Detect which cell encompasses the target text, then output its [X, Y] center coordinate. 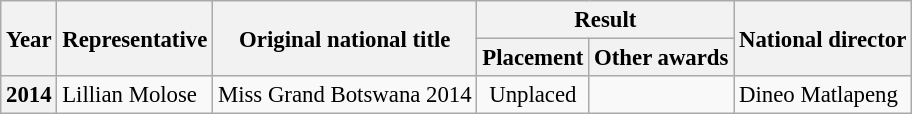
Original national title [345, 38]
Other awards [662, 58]
Year [29, 38]
Miss Grand Botswana 2014 [345, 95]
National director [823, 38]
Result [606, 20]
Unplaced [533, 95]
Placement [533, 58]
Dineo Matlapeng [823, 95]
Lillian Molose [135, 95]
2014 [29, 95]
Representative [135, 38]
